Determine the [X, Y] coordinate at the center of the cell enclosing the given text.  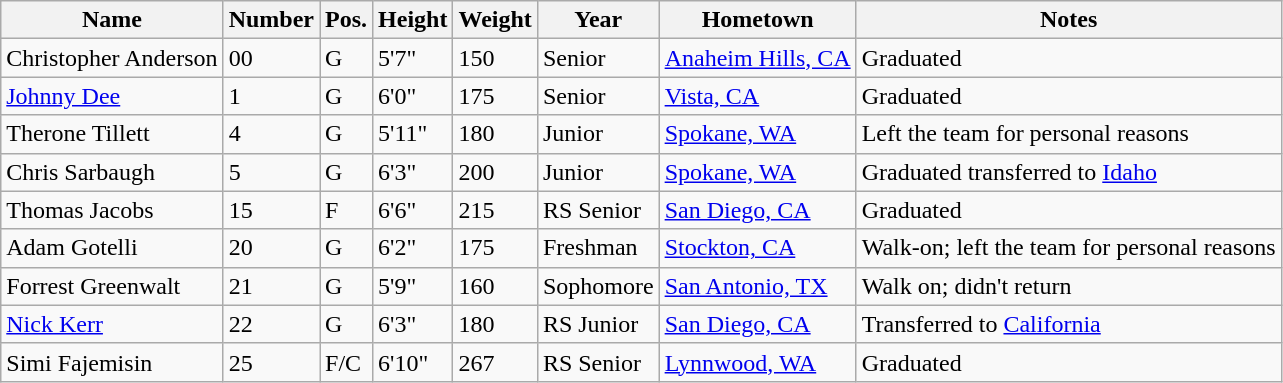
Stockton, CA [758, 248]
15 [271, 210]
Weight [495, 20]
215 [495, 210]
Year [598, 20]
Simi Fajemisin [112, 362]
Transferred to California [1068, 324]
Freshman [598, 248]
1 [271, 96]
150 [495, 58]
20 [271, 248]
Anaheim Hills, CA [758, 58]
6'10" [413, 362]
Nick Kerr [112, 324]
F/C [346, 362]
Chris Sarbaugh [112, 172]
22 [271, 324]
Vista, CA [758, 96]
267 [495, 362]
00 [271, 58]
6'6" [413, 210]
6'0" [413, 96]
RS Junior [598, 324]
San Antonio, TX [758, 286]
Graduated transferred to Idaho [1068, 172]
200 [495, 172]
Sophomore [598, 286]
Notes [1068, 20]
Name [112, 20]
Walk-on; left the team for personal reasons [1068, 248]
21 [271, 286]
Left the team for personal reasons [1068, 134]
Height [413, 20]
Therone Tillett [112, 134]
Number [271, 20]
Adam Gotelli [112, 248]
6'2" [413, 248]
Forrest Greenwalt [112, 286]
4 [271, 134]
Johnny Dee [112, 96]
Walk on; didn't return [1068, 286]
Thomas Jacobs [112, 210]
160 [495, 286]
5'11" [413, 134]
Pos. [346, 20]
25 [271, 362]
5'7" [413, 58]
Christopher Anderson [112, 58]
Hometown [758, 20]
5'9" [413, 286]
Lynnwood, WA [758, 362]
F [346, 210]
5 [271, 172]
